Extract the [X, Y] coordinate from the center of the cell holding the provided text.  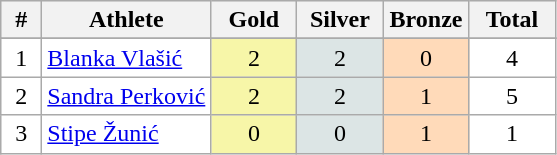
3 [22, 134]
5 [512, 96]
Stipe Žunić [126, 134]
Total [512, 20]
Blanka Vlašić [126, 58]
4 [512, 58]
Silver [340, 20]
# [22, 20]
Bronze [426, 20]
Athlete [126, 20]
Sandra Perković [126, 96]
Gold [254, 20]
